Return the (x, y) coordinate for the center point of the cell that contains the specified text.  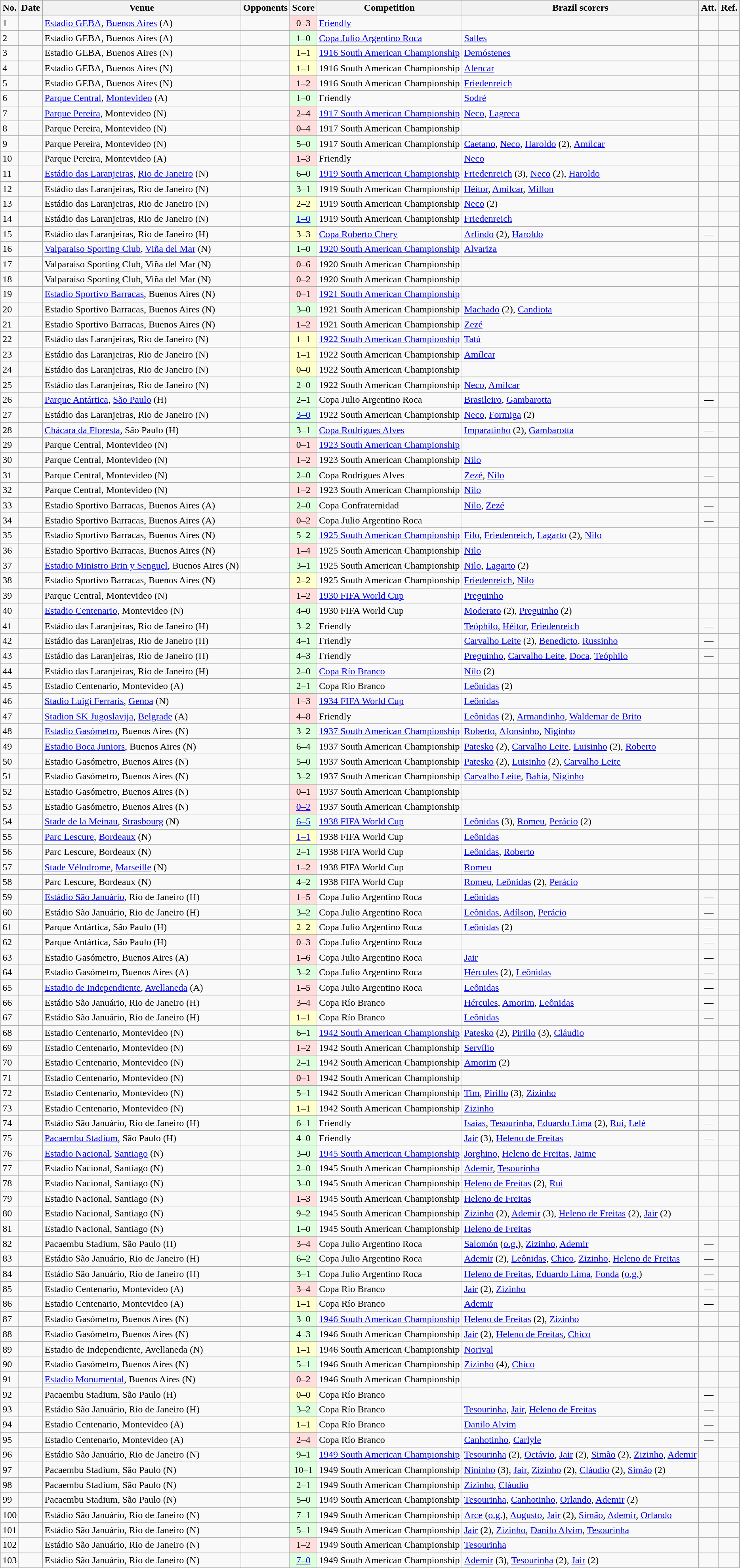
4–1 (303, 641)
Danilo Alvim (580, 1425)
56 (10, 852)
46 (10, 701)
88 (10, 1334)
Friedenreich (3), Neco (2), Haroldo (580, 173)
10–1 (303, 1470)
Tatú (580, 339)
51 (10, 776)
Patesko (2), Pirillo (3), Cláudio (580, 1033)
0–6 (303, 264)
11 (10, 173)
Leônidas (3), Romeu, Perácio (2) (580, 822)
Patesko (2), Luisinho (2), Carvalho Leite (580, 761)
96 (10, 1455)
Zizinho, Cláudio (580, 1485)
54 (10, 822)
60 (10, 912)
76 (10, 1153)
101 (10, 1530)
64 (10, 972)
45 (10, 686)
92 (10, 1394)
Jair (2), Zizinho, Danilo Alvim, Tesourinha (580, 1530)
Estadio Ministro Brin y Senguel, Buenos Aires (N) (142, 565)
Heleno de Freitas (2), Zizinho (580, 1319)
52 (10, 792)
Neco (2) (580, 204)
Hércules (2), Leônidas (580, 972)
Ademir (580, 1304)
Jair (580, 957)
100 (10, 1515)
39 (10, 596)
Heleno de Freitas (2), Rui (580, 1184)
Stade de la Meinau, Strasbourg (N) (142, 822)
6–4 (303, 746)
6–2 (303, 1259)
Stade Vélodrome, Marseille (N) (142, 867)
19 (10, 294)
Salomón (o.g.), Zizinho, Ademir (580, 1244)
Zizinho (4), Chico (580, 1364)
65 (10, 988)
103 (10, 1560)
Zezé (580, 324)
Romeu, Leônidas (2), Perácio (580, 882)
6–0 (303, 173)
Arlindo (2), Haroldo (580, 234)
Machado (2), Candiota (580, 309)
13 (10, 204)
5–2 (303, 535)
Leônidas, Roberto (580, 852)
47 (10, 716)
7–1 (303, 1515)
23 (10, 354)
97 (10, 1470)
Teóphilo, Héitor, Friedenreich (580, 626)
No. (10, 8)
58 (10, 882)
Copa Confraternidad (389, 505)
44 (10, 671)
Sodré (580, 98)
83 (10, 1259)
Patesko (2), Carvalho Leite, Luisinho (2), Roberto (580, 746)
Amílcar (580, 354)
55 (10, 837)
Tim, Pirillo (3), Zizinho (580, 1093)
Preguinho, Carvalho Leite, Doca, Teóphilo (580, 656)
35 (10, 535)
Leônidas, Adílson, Perácio (580, 912)
10 (10, 158)
Ref. (729, 8)
Nininho (3), Jair, Zizinho (2), Cláudio (2), Simão (2) (580, 1470)
Friedenreich, Nilo (580, 580)
70 (10, 1063)
72 (10, 1093)
29 (10, 445)
87 (10, 1319)
85 (10, 1289)
Nilo (2) (580, 671)
Ademir, Tesourinha (580, 1168)
82 (10, 1244)
Score (303, 8)
Preguinho (580, 596)
84 (10, 1274)
Stadion SK Jugoslavija, Belgrade (A) (142, 716)
Leônidas (2), Armandinho, Waldemar de Brito (580, 716)
6–5 (303, 822)
Neco, Amílcar (580, 384)
3 (10, 53)
12 (10, 189)
53 (10, 807)
Demóstenes (580, 53)
Heleno de Freitas, Eduardo Lima, Fonda (o.g.) (580, 1274)
Carvalho Leite (2), Benedicto, Russinho (580, 641)
25 (10, 384)
89 (10, 1349)
Ademir (2), Leônidas, Chico, Zizinho, Heleno de Freitas (580, 1259)
93 (10, 1410)
Parque Pereira, Montevideo (A) (142, 158)
1–4 (303, 550)
Filo, Friedenreich, Lagarto (2), Nilo (580, 535)
14 (10, 219)
Moderato (2), Preguinho (2) (580, 611)
31 (10, 475)
Brazil scorers (580, 8)
Jair (2), Zizinho (580, 1289)
98 (10, 1485)
91 (10, 1379)
Tesourinha, Canhotinho, Orlando, Ademir (2) (580, 1500)
38 (10, 580)
71 (10, 1078)
9–1 (303, 1455)
6 (10, 98)
Alencar (580, 68)
Nilo, Lagarto (2) (580, 565)
62 (10, 942)
69 (10, 1048)
Stadio Luigi Ferraris, Genoa (N) (142, 701)
Estadio Monumental, Buenos Aires (N) (142, 1379)
9 (10, 143)
Date (31, 8)
50 (10, 761)
16 (10, 249)
15 (10, 234)
74 (10, 1123)
79 (10, 1199)
Romeu (580, 867)
28 (10, 430)
Zizinho (580, 1108)
57 (10, 867)
Brasileiro, Gambarotta (580, 400)
95 (10, 1440)
Tesourinha, Jair, Heleno de Freitas (580, 1410)
Estadio de Independiente, Avellaneda (A) (142, 988)
Amorim (2) (580, 1063)
Tesourinha (2), Octávio, Jair (2), Simão (2), Zizinho, Ademir (580, 1455)
42 (10, 641)
41 (10, 626)
Servílio (580, 1048)
Neco, Lagreca (580, 113)
90 (10, 1364)
49 (10, 746)
Caetano, Neco, Haroldo (2), Amílcar (580, 143)
1–6 (303, 957)
18 (10, 279)
81 (10, 1229)
Tesourinha (580, 1545)
4–8 (303, 716)
Isaías, Tesourinha, Eduardo Lima (2), Rui, Lelé (580, 1123)
Att. (709, 8)
Imparatinho (2), Gambarotta (580, 430)
67 (10, 1018)
37 (10, 565)
94 (10, 1425)
73 (10, 1108)
Competition (389, 8)
21 (10, 324)
1934 FIFA World Cup (389, 701)
Ademir (3), Tesourinha (2), Jair (2) (580, 1560)
Hércules, Amorim, Leônidas (580, 1003)
77 (10, 1168)
26 (10, 400)
Jair (3), Heleno de Freitas (580, 1138)
Jair (2), Heleno de Freitas, Chico (580, 1334)
8 (10, 128)
Arce (o.g.), Augusto, Jair (2), Simão, Ademir, Orlando (580, 1515)
1 (10, 23)
Norival (580, 1349)
36 (10, 550)
Canhotinho, Carlyle (580, 1440)
7 (10, 113)
Nilo, Zezé (580, 505)
32 (10, 490)
Neco, Formiga (2) (580, 415)
Salles (580, 38)
33 (10, 505)
0–4 (303, 128)
34 (10, 520)
61 (10, 927)
Roberto, Afonsinho, Niginho (580, 731)
86 (10, 1304)
75 (10, 1138)
Zezé, Nilo (580, 475)
4–2 (303, 882)
99 (10, 1500)
102 (10, 1545)
Opponents (265, 8)
9–2 (303, 1214)
7–0 (303, 1560)
78 (10, 1184)
Estadio de Independiente, Avellaneda (N) (142, 1349)
Chácara da Floresta, São Paulo (H) (142, 430)
5 (10, 83)
27 (10, 415)
63 (10, 957)
3–3 (303, 234)
Héitor, Amílcar, Millon (580, 189)
Jorghino, Heleno de Freitas, Jaime (580, 1153)
Parque Central, Montevideo (A) (142, 98)
20 (10, 309)
48 (10, 731)
2 (10, 38)
30 (10, 460)
22 (10, 339)
Copa Roberto Chery (389, 234)
Venue (142, 8)
66 (10, 1003)
Zizinho (2), Ademir (3), Heleno de Freitas (2), Jair (2) (580, 1214)
80 (10, 1214)
Carvalho Leite, Bahía, Niginho (580, 776)
4 (10, 68)
17 (10, 264)
Estadio Boca Juniors, Buenos Aires (N) (142, 746)
40 (10, 611)
Neco (580, 158)
68 (10, 1033)
59 (10, 897)
43 (10, 656)
24 (10, 369)
Alvariza (580, 249)
